Pinpoint the cell where the given text exists, returning its (x, y) midpoint coordinate. 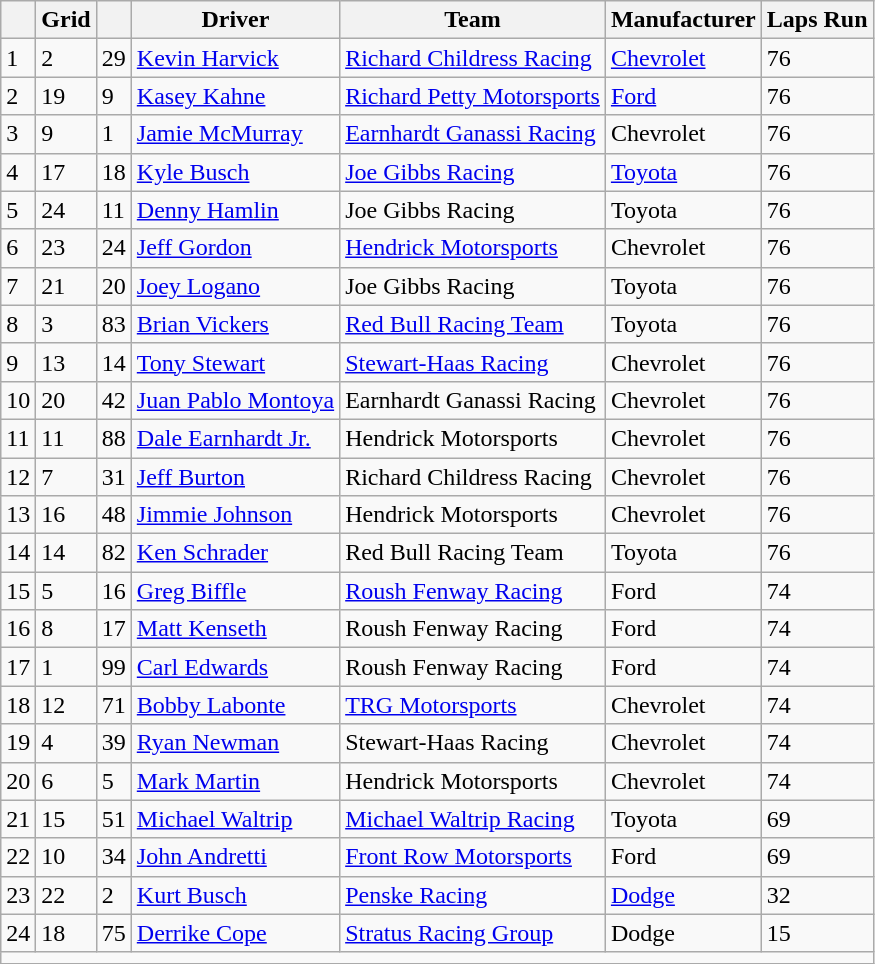
31 (114, 477)
Bobby Labonte (235, 705)
John Andretti (235, 857)
Carl Edwards (235, 667)
32 (817, 895)
Jamie McMurray (235, 134)
Jeff Gordon (235, 248)
Matt Kenseth (235, 629)
Brian Vickers (235, 324)
Penske Racing (473, 895)
Mark Martin (235, 781)
Michael Waltrip Racing (473, 819)
Kyle Busch (235, 172)
Stratus Racing Group (473, 933)
Team (473, 20)
29 (114, 58)
48 (114, 515)
Grid (66, 20)
Denny Hamlin (235, 210)
Dale Earnhardt Jr. (235, 438)
Kurt Busch (235, 895)
39 (114, 743)
Michael Waltrip (235, 819)
Ryan Newman (235, 743)
Tony Stewart (235, 362)
51 (114, 819)
42 (114, 400)
Driver (235, 20)
Front Row Motorsports (473, 857)
Kevin Harvick (235, 58)
83 (114, 324)
Laps Run (817, 20)
Greg Biffle (235, 591)
Ken Schrader (235, 553)
Juan Pablo Montoya (235, 400)
34 (114, 857)
Joey Logano (235, 286)
Richard Petty Motorsports (473, 96)
75 (114, 933)
71 (114, 705)
Derrike Cope (235, 933)
Jimmie Johnson (235, 515)
Jeff Burton (235, 477)
82 (114, 553)
TRG Motorsports (473, 705)
88 (114, 438)
99 (114, 667)
Manufacturer (683, 20)
Kasey Kahne (235, 96)
